Locate the cell with the specified text and output its (x, y) center coordinate. 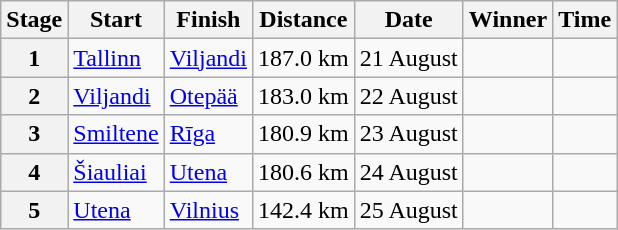
2 (34, 96)
5 (34, 210)
21 August (408, 58)
183.0 km (303, 96)
1 (34, 58)
23 August (408, 134)
Smiltene (116, 134)
Stage (34, 20)
3 (34, 134)
Start (116, 20)
Vilnius (208, 210)
4 (34, 172)
Otepää (208, 96)
180.6 km (303, 172)
187.0 km (303, 58)
Tallinn (116, 58)
24 August (408, 172)
Šiauliai (116, 172)
Rīga (208, 134)
Finish (208, 20)
142.4 km (303, 210)
Date (408, 20)
25 August (408, 210)
22 August (408, 96)
Winner (508, 20)
180.9 km (303, 134)
Time (585, 20)
Distance (303, 20)
